Return [x, y] of the center of cell containing provided text 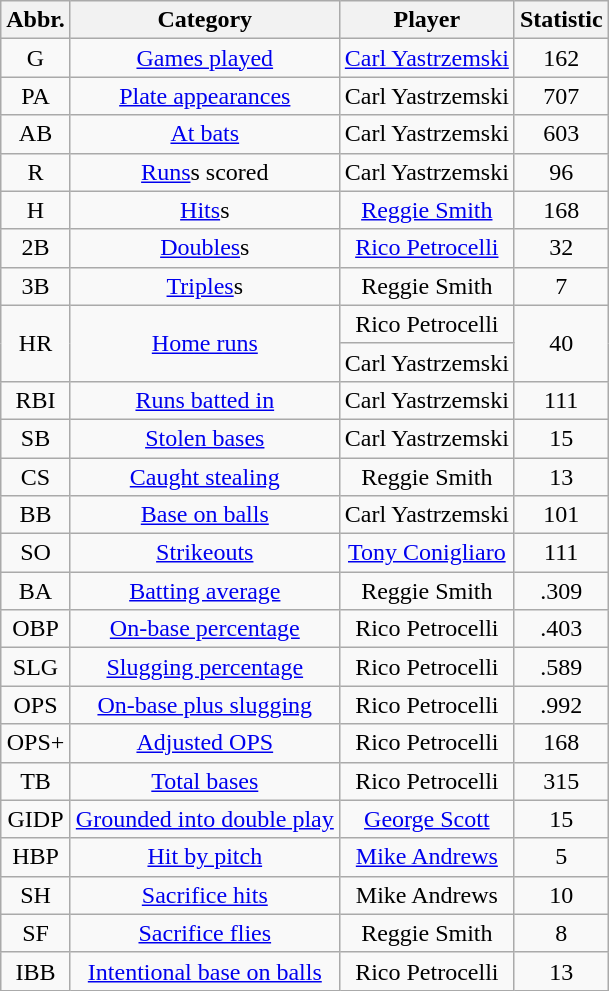
TB [36, 781]
Adjusted OPS [204, 743]
GIDP [36, 819]
Player [426, 20]
SH [36, 895]
Runss scored [204, 172]
.992 [561, 705]
Grounded into double play [204, 819]
Tony Conigliaro [426, 553]
G [36, 58]
8 [561, 933]
Strikeouts [204, 553]
SB [36, 438]
CS [36, 477]
BB [36, 515]
.309 [561, 591]
707 [561, 96]
2B [36, 248]
Statistic [561, 20]
Total bases [204, 781]
Tripless [204, 286]
Home runs [204, 343]
AB [36, 134]
603 [561, 134]
Hit by pitch [204, 857]
On-base plus slugging [204, 705]
Sacrifice flies [204, 933]
George Scott [426, 819]
On-base percentage [204, 629]
SLG [36, 667]
Slugging percentage [204, 667]
IBB [36, 971]
.589 [561, 667]
3B [36, 286]
.403 [561, 629]
5 [561, 857]
HBP [36, 857]
Category [204, 20]
Games played [204, 58]
7 [561, 286]
HR [36, 343]
Stolen bases [204, 438]
SO [36, 553]
Runs batted in [204, 400]
32 [561, 248]
40 [561, 343]
BA [36, 591]
PA [36, 96]
Intentional base on balls [204, 971]
10 [561, 895]
101 [561, 515]
R [36, 172]
OBP [36, 629]
At bats [204, 134]
OPS [36, 705]
Plate appearances [204, 96]
RBI [36, 400]
315 [561, 781]
Sacrifice hits [204, 895]
SF [36, 933]
Base on balls [204, 515]
H [36, 210]
OPS+ [36, 743]
Batting average [204, 591]
Caught stealing [204, 477]
96 [561, 172]
162 [561, 58]
Abbr. [36, 20]
Doubless [204, 248]
Hitss [204, 210]
